Determine the (X, Y) coordinate at the center of the cell enclosing the given text.  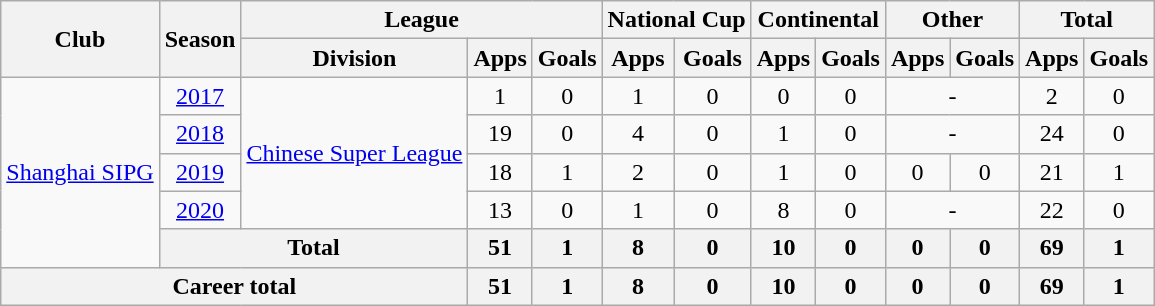
Division (354, 58)
Other (952, 20)
Career total (234, 286)
2017 (200, 96)
Chinese Super League (354, 153)
Club (80, 39)
Shanghai SIPG (80, 172)
League (422, 20)
22 (1052, 210)
Continental (818, 20)
13 (500, 210)
18 (500, 172)
2019 (200, 172)
2020 (200, 210)
Season (200, 39)
4 (638, 134)
21 (1052, 172)
19 (500, 134)
National Cup (676, 20)
2018 (200, 134)
24 (1052, 134)
